Extract the [x, y] coordinate from the center of the cell holding the provided text.  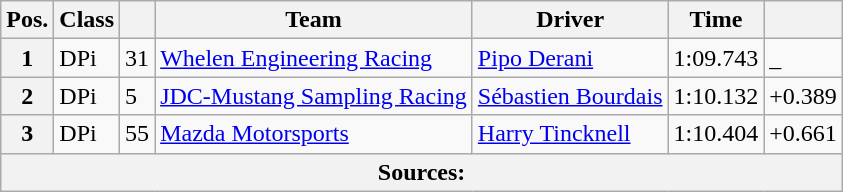
Time [716, 20]
_ [804, 58]
2 [28, 96]
Sébastien Bourdais [570, 96]
Whelen Engineering Racing [314, 58]
JDC-Mustang Sampling Racing [314, 96]
Class [87, 20]
Sources: [422, 172]
3 [28, 134]
1:10.132 [716, 96]
Pos. [28, 20]
1:10.404 [716, 134]
Pipo Derani [570, 58]
31 [138, 58]
+0.389 [804, 96]
Mazda Motorsports [314, 134]
Driver [570, 20]
+0.661 [804, 134]
Team [314, 20]
5 [138, 96]
1:09.743 [716, 58]
1 [28, 58]
55 [138, 134]
Harry Tincknell [570, 134]
